Return the [x, y] coordinate for the center point of the cell that contains the specified text.  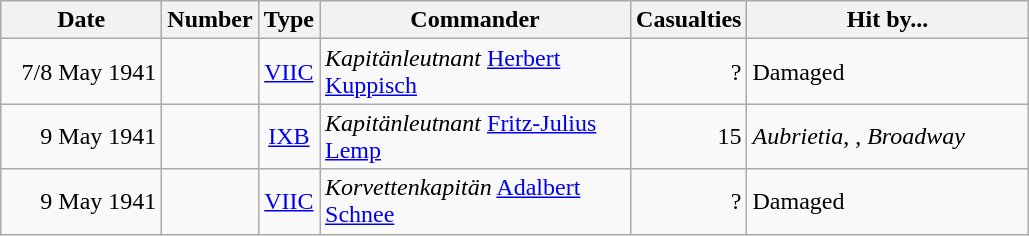
Number [210, 20]
Type [288, 20]
15 [689, 136]
Korvettenkapitän Adalbert Schnee [476, 202]
Hit by... [888, 20]
Date [82, 20]
Kapitänleutnant Fritz-Julius Lemp [476, 136]
Aubrietia, , Broadway [888, 136]
Commander [476, 20]
IXB [288, 136]
Casualties [689, 20]
Kapitänleutnant Herbert Kuppisch [476, 72]
7/8 May 1941 [82, 72]
